Output the (x, y) coordinate of the center of the cell containing the given text.  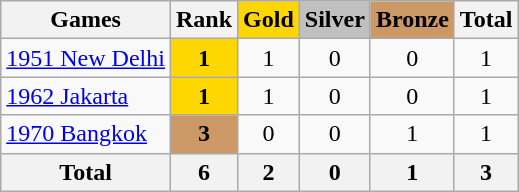
1970 Bangkok (86, 134)
1951 New Delhi (86, 58)
1962 Jakarta (86, 96)
Gold (269, 20)
Rank (204, 20)
Games (86, 20)
Silver (334, 20)
2 (269, 172)
6 (204, 172)
Bronze (412, 20)
